Find where the given text appears and provide that cell's center as [X, Y] coordinate. 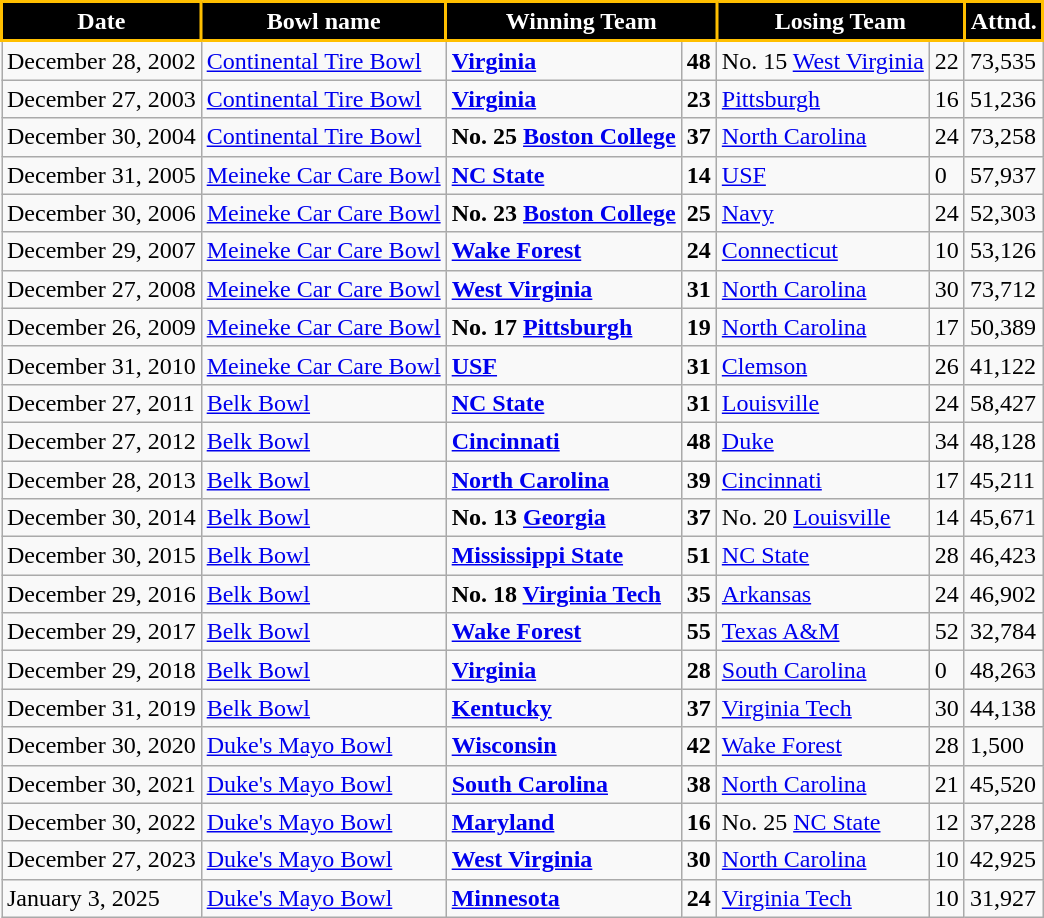
44,138 [1004, 708]
December 29, 2007 [102, 251]
Winning Team [581, 22]
58,427 [1004, 403]
42 [698, 746]
December 30, 2021 [102, 784]
Attnd. [1004, 22]
December 27, 2003 [102, 99]
December 29, 2018 [102, 670]
73,535 [1004, 60]
35 [698, 594]
73,258 [1004, 137]
Maryland [564, 822]
37,228 [1004, 822]
50,389 [1004, 327]
December 30, 2004 [102, 137]
No. 25 NC State [822, 822]
Connecticut [822, 251]
52 [946, 632]
53,126 [1004, 251]
73,712 [1004, 289]
Kentucky [564, 708]
December 30, 2006 [102, 213]
December 30, 2015 [102, 556]
46,902 [1004, 594]
Losing Team [840, 22]
32,784 [1004, 632]
Louisville [822, 403]
26 [946, 365]
January 3, 2025 [102, 898]
December 31, 2010 [102, 365]
39 [698, 479]
December 26, 2009 [102, 327]
December 30, 2014 [102, 518]
No. 18 Virginia Tech [564, 594]
Texas A&M [822, 632]
December 28, 2013 [102, 479]
December 31, 2005 [102, 175]
December 27, 2023 [102, 860]
51,236 [1004, 99]
Date [102, 22]
No. 23 Boston College [564, 213]
45,671 [1004, 518]
December 27, 2011 [102, 403]
19 [698, 327]
22 [946, 60]
Navy [822, 213]
Mississippi State [564, 556]
December 27, 2008 [102, 289]
12 [946, 822]
No. 15 West Virginia [822, 60]
1,500 [1004, 746]
December 30, 2022 [102, 822]
48,128 [1004, 441]
December 30, 2020 [102, 746]
55 [698, 632]
December 29, 2016 [102, 594]
38 [698, 784]
December 31, 2019 [102, 708]
57,937 [1004, 175]
Bowl name [324, 22]
Clemson [822, 365]
31,927 [1004, 898]
51 [698, 556]
December 29, 2017 [102, 632]
21 [946, 784]
No. 20 Louisville [822, 518]
Wisconsin [564, 746]
34 [946, 441]
Arkansas [822, 594]
42,925 [1004, 860]
25 [698, 213]
45,211 [1004, 479]
Pittsburgh [822, 99]
Duke [822, 441]
December 28, 2002 [102, 60]
52,303 [1004, 213]
December 27, 2012 [102, 441]
No. 25 Boston College [564, 137]
No. 17 Pittsburgh [564, 327]
Minnesota [564, 898]
No. 13 Georgia [564, 518]
23 [698, 99]
46,423 [1004, 556]
48,263 [1004, 670]
45,520 [1004, 784]
41,122 [1004, 365]
